Extract the [X, Y] coordinate from the center of the cell holding the provided text.  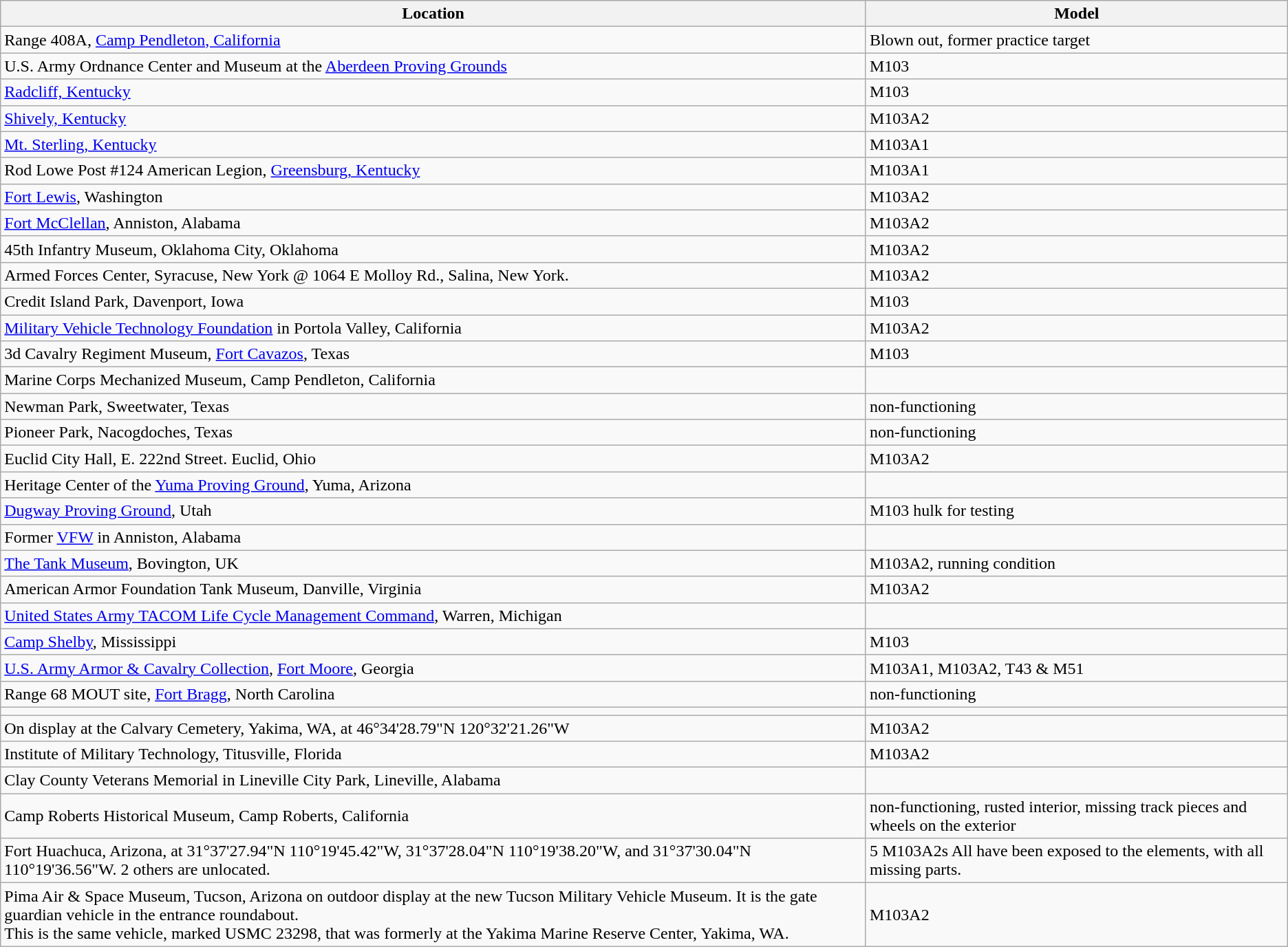
Fort Huachuca, Arizona, at 31°37'27.94"N 110°19'45.42"W, 31°37'28.04"N 110°19'38.20"W, and 31°37'30.04"N 110°19'36.56"W. 2 others are unlocated. [433, 861]
American Armor Foundation Tank Museum, Danville, Virginia [433, 589]
Newman Park, Sweetwater, Texas [433, 406]
Range 408A, Camp Pendleton, California [433, 40]
Euclid City Hall, E. 222nd Street. Euclid, Ohio [433, 459]
Military Vehicle Technology Foundation in Portola Valley, California [433, 328]
Armed Forces Center, Syracuse, New York @ 1064 E Molloy Rd., Salina, New York. [433, 275]
Fort Lewis, Washington [433, 197]
Dugway Proving Ground, Utah [433, 511]
Location [433, 14]
Fort McClellan, Anniston, Alabama [433, 223]
Rod Lowe Post #124 American Legion, Greensburg, Kentucky [433, 171]
Clay County Veterans Memorial in Lineville City Park, Lineville, Alabama [433, 781]
M103A2, running condition [1076, 563]
Camp Shelby, Mississippi [433, 642]
Pioneer Park, Nacogdoches, Texas [433, 433]
U.S. Army Ordnance Center and Museum at the Aberdeen Proving Grounds [433, 66]
non-functioning, rusted interior, missing track pieces and wheels on the exterior [1076, 816]
Shively, Kentucky [433, 118]
5 M103A2s All have been exposed to the elements, with all missing parts. [1076, 861]
On display at the Calvary Cemetery, Yakima, WA, at 46°34'28.79"N 120°32'21.26"W [433, 728]
Marine Corps Mechanized Museum, Camp Pendleton, California [433, 380]
45th Infantry Museum, Oklahoma City, Oklahoma [433, 249]
Model [1076, 14]
Institute of Military Technology, Titusville, Florida [433, 754]
Blown out, former practice target [1076, 40]
The Tank Museum, Bovington, UK [433, 563]
Radcliff, Kentucky [433, 92]
United States Army TACOM Life Cycle Management Command, Warren, Michigan [433, 616]
Credit Island Park, Davenport, Iowa [433, 301]
Camp Roberts Historical Museum, Camp Roberts, California [433, 816]
M103A1, M103A2, T43 & M51 [1076, 668]
Heritage Center of the Yuma Proving Ground, Yuma, Arizona [433, 485]
U.S. Army Armor & Cavalry Collection, Fort Moore, Georgia [433, 668]
3d Cavalry Regiment Museum, Fort Cavazos, Texas [433, 354]
Mt. Sterling, Kentucky [433, 144]
Former VFW in Anniston, Alabama [433, 537]
M103 hulk for testing [1076, 511]
Range 68 MOUT site, Fort Bragg, North Carolina [433, 694]
